Identify which cell holds the provided text, then report its [X, Y] central coordinate. 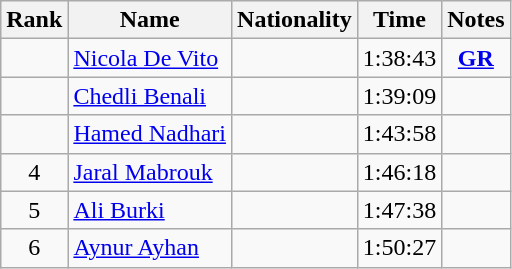
Rank [34, 20]
GR [476, 58]
Nationality [295, 20]
Jaral Mabrouk [150, 172]
1:50:27 [399, 248]
1:47:38 [399, 210]
Aynur Ayhan [150, 248]
1:43:58 [399, 134]
Notes [476, 20]
Chedli Benali [150, 96]
1:39:09 [399, 96]
Hamed Nadhari [150, 134]
5 [34, 210]
Nicola De Vito [150, 58]
Name [150, 20]
1:46:18 [399, 172]
Time [399, 20]
Ali Burki [150, 210]
4 [34, 172]
6 [34, 248]
1:38:43 [399, 58]
